Return [x, y] of the center of cell containing provided text 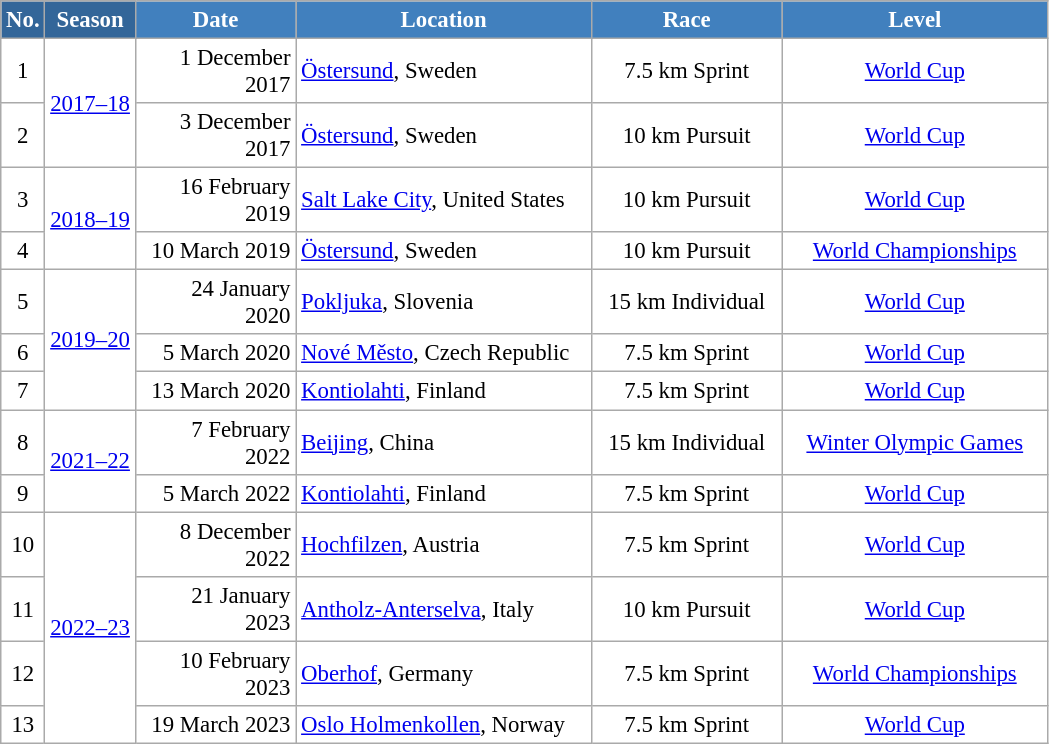
10 February 2023 [216, 674]
1 [23, 72]
5 March 2020 [216, 353]
6 [23, 353]
5 March 2022 [216, 493]
3 December 2017 [216, 136]
21 January 2023 [216, 608]
3 [23, 200]
1 December 2017 [216, 72]
Nové Město, Czech Republic [444, 353]
Pokljuka, Slovenia [444, 302]
10 [23, 544]
Location [444, 20]
Oberhof, Germany [444, 674]
Oslo Holmenkollen, Norway [444, 725]
24 January 2020 [216, 302]
2022–23 [90, 628]
16 February 2019 [216, 200]
Antholz-Anterselva, Italy [444, 608]
4 [23, 251]
Hochfilzen, Austria [444, 544]
12 [23, 674]
9 [23, 493]
10 March 2019 [216, 251]
11 [23, 608]
2 [23, 136]
2018–19 [90, 219]
8 [23, 442]
7 [23, 391]
Date [216, 20]
2017–18 [90, 104]
5 [23, 302]
2019–20 [90, 340]
2021–22 [90, 461]
Winter Olympic Games [915, 442]
Season [90, 20]
13 [23, 725]
13 March 2020 [216, 391]
Salt Lake City, United States [444, 200]
8 December 2022 [216, 544]
Beijing, China [444, 442]
Race [686, 20]
19 March 2023 [216, 725]
7 February 2022 [216, 442]
Level [915, 20]
No. [23, 20]
